Find where the given text appears and provide that cell's center as (X, Y) coordinate. 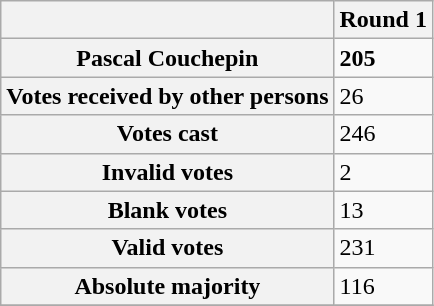
26 (383, 96)
231 (383, 248)
Invalid votes (168, 172)
Valid votes (168, 248)
13 (383, 210)
Pascal Couchepin (168, 58)
116 (383, 286)
Votes cast (168, 134)
246 (383, 134)
Round 1 (383, 20)
Votes received by other persons (168, 96)
205 (383, 58)
Blank votes (168, 210)
2 (383, 172)
Absolute majority (168, 286)
